Provide the (x, y) coordinate of the cell's center where the given text is located.  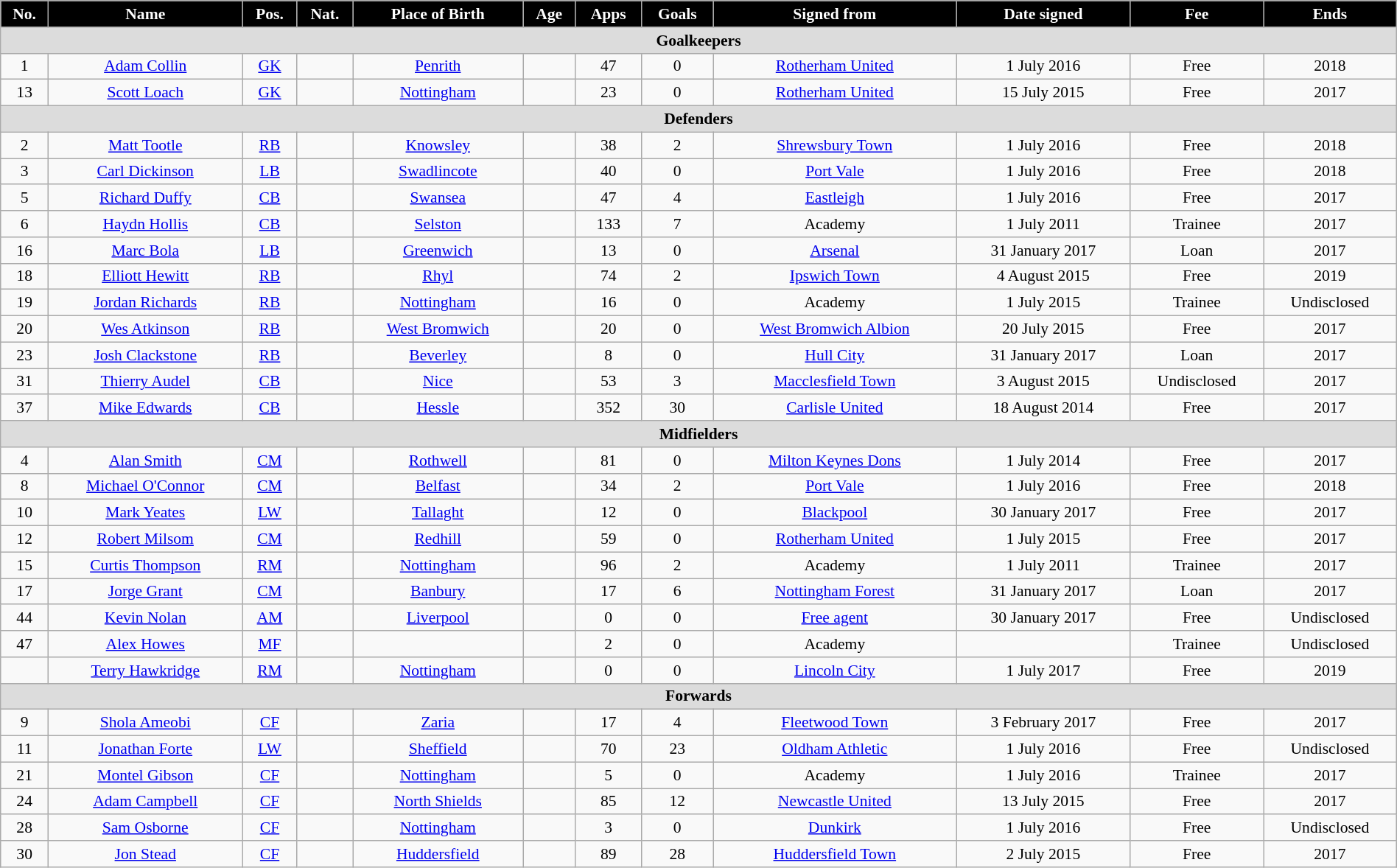
Kevin Nolan (146, 618)
Milton Keynes Dons (835, 461)
Marc Bola (146, 251)
15 (25, 565)
Alan Smith (146, 461)
81 (609, 461)
Huddersfield Town (835, 854)
38 (609, 145)
Montel Gibson (146, 775)
Richard Duffy (146, 198)
Rothwell (438, 461)
Beverley (438, 355)
Fleetwood Town (835, 723)
Mike Edwards (146, 408)
31 (25, 382)
Dunkirk (835, 828)
Alex Howes (146, 644)
Redhill (438, 539)
Hull City (835, 355)
West Bromwich (438, 329)
Robert Milsom (146, 539)
4 August 2015 (1043, 276)
1 (25, 66)
Selston (438, 224)
24 (25, 802)
44 (25, 618)
Blackpool (835, 513)
Nottingham Forest (835, 592)
Scott Loach (146, 93)
Newcastle United (835, 802)
North Shields (438, 802)
Wes Atkinson (146, 329)
53 (609, 382)
Knowsley (438, 145)
Defenders (698, 119)
Rhyl (438, 276)
No. (25, 14)
3 August 2015 (1043, 382)
Place of Birth (438, 14)
13 July 2015 (1043, 802)
Midfielders (698, 434)
Free agent (835, 618)
Arsenal (835, 251)
Matt Tootle (146, 145)
37 (25, 408)
40 (609, 172)
Apps (609, 14)
Tallaght (438, 513)
1 July 2014 (1043, 461)
Haydn Hollis (146, 224)
2 July 2015 (1043, 854)
Signed from (835, 14)
Forwards (698, 696)
133 (609, 224)
Ipswich Town (835, 276)
Shola Ameobi (146, 723)
Thierry Audel (146, 382)
85 (609, 802)
18 (25, 276)
Adam Campbell (146, 802)
352 (609, 408)
Ends (1331, 14)
10 (25, 513)
3 February 2017 (1043, 723)
Goals (678, 14)
59 (609, 539)
74 (609, 276)
Greenwich (438, 251)
Shrewsbury Town (835, 145)
Goalkeepers (698, 41)
Jorge Grant (146, 592)
20 July 2015 (1043, 329)
AM (270, 618)
Carl Dickinson (146, 172)
18 August 2014 (1043, 408)
Elliott Hewitt (146, 276)
7 (678, 224)
19 (25, 303)
Date signed (1043, 14)
Name (146, 14)
Mark Yeates (146, 513)
Sheffield (438, 749)
Eastleigh (835, 198)
21 (25, 775)
11 (25, 749)
Liverpool (438, 618)
Nice (438, 382)
Nat. (325, 14)
Lincoln City (835, 671)
West Bromwich Albion (835, 329)
Huddersfield (438, 854)
Pos. (270, 14)
MF (270, 644)
Oldham Athletic (835, 749)
9 (25, 723)
Hessle (438, 408)
Jon Stead (146, 854)
Adam Collin (146, 66)
Sam Osborne (146, 828)
Jordan Richards (146, 303)
Penrith (438, 66)
Macclesfield Town (835, 382)
Jonathan Forte (146, 749)
15 July 2015 (1043, 93)
Belfast (438, 486)
Terry Hawkridge (146, 671)
Josh Clackstone (146, 355)
96 (609, 565)
Curtis Thompson (146, 565)
Swansea (438, 198)
Banbury (438, 592)
89 (609, 854)
Zaria (438, 723)
Carlisle United (835, 408)
70 (609, 749)
Age (550, 14)
1 July 2017 (1043, 671)
Fee (1197, 14)
Michael O'Connor (146, 486)
Swadlincote (438, 172)
34 (609, 486)
